Detect which cell encompasses the target text, then output its [x, y] center coordinate. 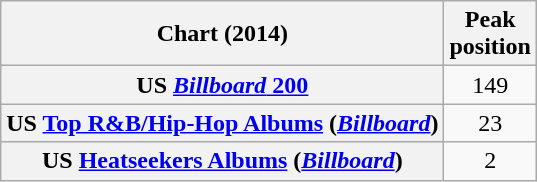
US Billboard 200 [222, 85]
US Heatseekers Albums (Billboard) [222, 161]
2 [490, 161]
US Top R&B/Hip-Hop Albums (Billboard) [222, 123]
149 [490, 85]
Peak position [490, 34]
23 [490, 123]
Chart (2014) [222, 34]
